Locate the cell with the specified text and output its (X, Y) center coordinate. 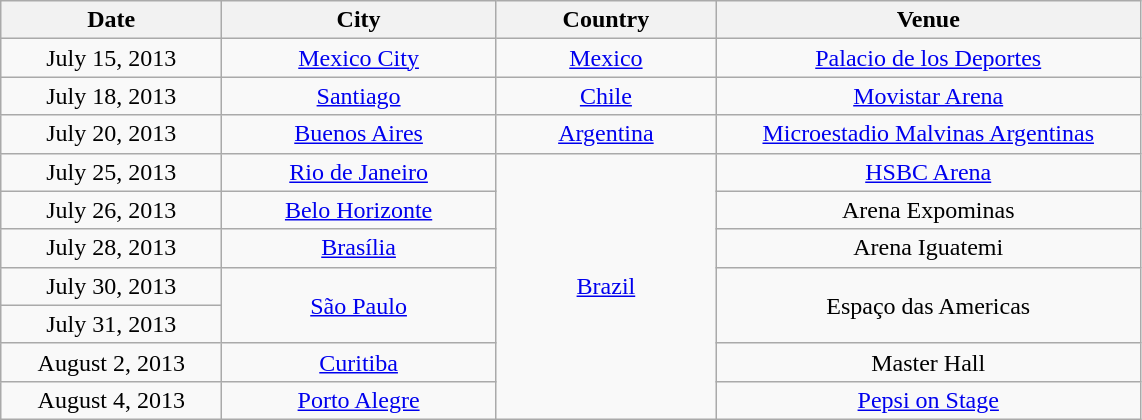
Belo Horizonte (359, 210)
Brasília (359, 248)
Microestadio Malvinas Argentinas (928, 134)
Date (112, 20)
July 28, 2013 (112, 248)
Espaço das Americas (928, 305)
City (359, 20)
August 4, 2013 (112, 400)
Buenos Aires (359, 134)
Chile (606, 96)
Pepsi on Stage (928, 400)
July 20, 2013 (112, 134)
Country (606, 20)
Santiago (359, 96)
Rio de Janeiro (359, 172)
July 18, 2013 (112, 96)
July 25, 2013 (112, 172)
Brazil (606, 286)
HSBC Arena (928, 172)
Palacio de los Deportes (928, 58)
Mexico (606, 58)
Porto Alegre (359, 400)
Mexico City (359, 58)
São Paulo (359, 305)
Argentina (606, 134)
August 2, 2013 (112, 362)
Venue (928, 20)
July 26, 2013 (112, 210)
Arena Iguatemi (928, 248)
July 31, 2013 (112, 324)
Curitiba (359, 362)
Arena Expominas (928, 210)
Master Hall (928, 362)
July 15, 2013 (112, 58)
July 30, 2013 (112, 286)
Movistar Arena (928, 96)
